Determine the [x, y] coordinate at the center of the cell enclosing the given text.  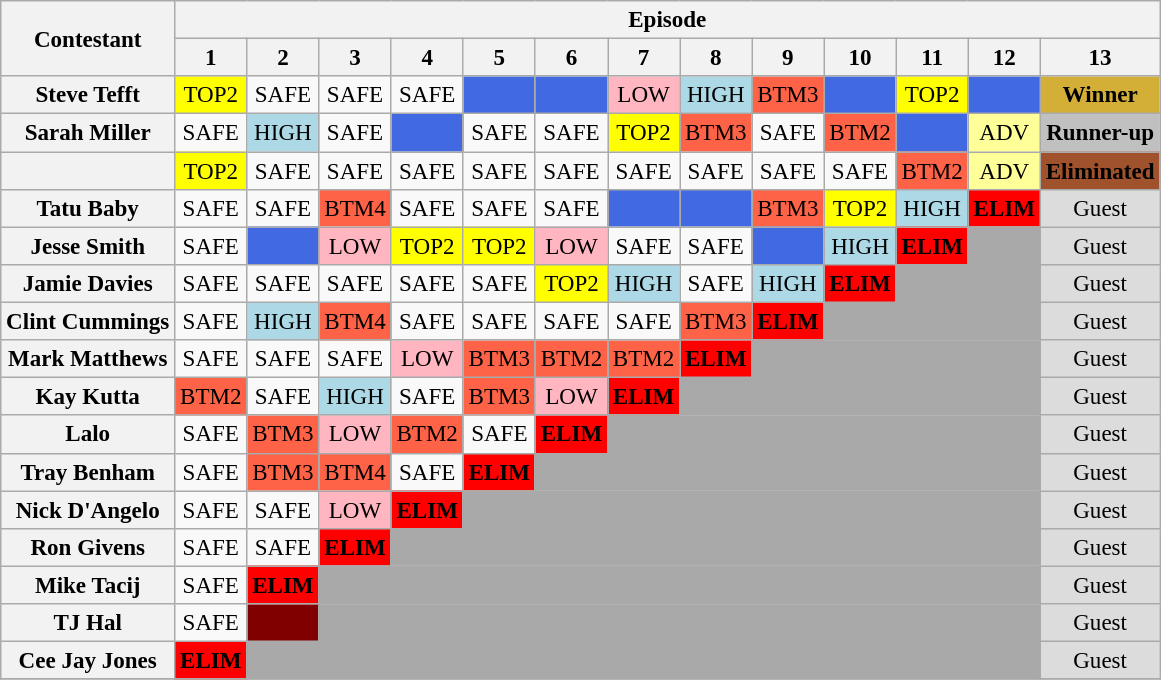
10 [860, 58]
Kay Kutta [88, 397]
6 [571, 58]
Nick D'Angelo [88, 510]
Clint Cummings [88, 322]
11 [932, 58]
9 [788, 58]
Tatu Baby [88, 209]
2 [283, 58]
Tray Benham [88, 472]
Ron Givens [88, 548]
Mark Matthews [88, 359]
5 [499, 58]
Lalo [88, 435]
Winner [1100, 95]
Runner-up [1100, 133]
8 [716, 58]
TJ Hal [88, 623]
Cee Jay Jones [88, 661]
Steve Tefft [88, 95]
4 [427, 58]
Eliminated [1100, 171]
Jamie Davies [88, 284]
7 [644, 58]
1 [211, 58]
Contestant [88, 38]
12 [1004, 58]
Jesse Smith [88, 246]
Mike Tacij [88, 585]
Sarah Miller [88, 133]
3 [355, 58]
13 [1100, 58]
Episode [668, 20]
